Capture the cell that displays the provided text and extract its [x, y] central coordinate. 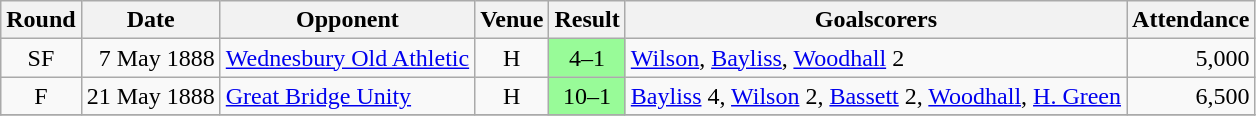
Attendance [1191, 20]
4–1 [587, 58]
F [41, 96]
10–1 [587, 96]
21 May 1888 [150, 96]
SF [41, 58]
Great Bridge Unity [347, 96]
Opponent [347, 20]
Venue [512, 20]
6,500 [1191, 96]
Wilson, Bayliss, Woodhall 2 [876, 58]
Date [150, 20]
Result [587, 20]
Wednesbury Old Athletic [347, 58]
Bayliss 4, Wilson 2, Bassett 2, Woodhall, H. Green [876, 96]
5,000 [1191, 58]
Round [41, 20]
Goalscorers [876, 20]
7 May 1888 [150, 58]
